Locate the cell with the specified text and output its (x, y) center coordinate. 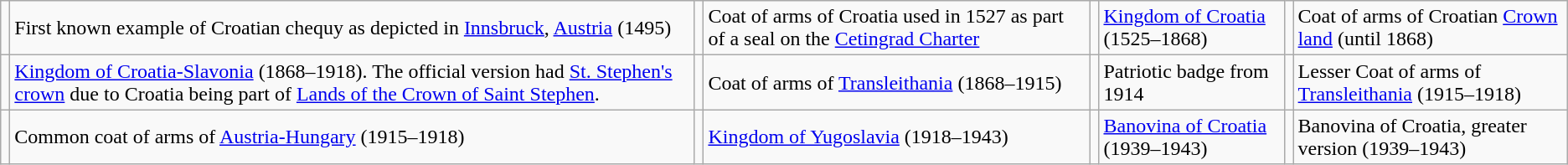
Lesser Coat of arms of Transleithania (1915–1918) (1431, 82)
Kingdom of Croatia (1525–1868) (1191, 28)
Coat of arms of Croatian Crown land (until 1868) (1431, 28)
Common coat of arms of Austria-Hungary (1915–1918) (352, 137)
Banovina of Croatia, greater version (1939–1943) (1431, 137)
Banovina of Croatia (1939–1943) (1191, 137)
First known example of Croatian chequy as depicted in Innsbruck, Austria (1495) (352, 28)
Coat of arms of Croatia used in 1527 as part of a seal on the Cetingrad Charter (896, 28)
Coat of arms of Transleithania (1868–1915) (896, 82)
Kingdom of Yugoslavia (1918–1943) (896, 137)
Patriotic badge from 1914 (1191, 82)
